Return (X, Y) of the center of cell containing provided text 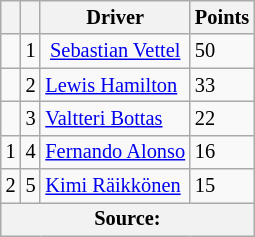
3 (31, 118)
4 (31, 152)
16 (222, 152)
15 (222, 186)
Sebastian Vettel (115, 51)
Points (222, 17)
Source: (128, 219)
Fernando Alonso (115, 152)
Valtteri Bottas (115, 118)
22 (222, 118)
5 (31, 186)
50 (222, 51)
Lewis Hamilton (115, 85)
33 (222, 85)
Driver (115, 17)
Kimi Räikkönen (115, 186)
